Locate the cell with the specified text and output its (X, Y) center coordinate. 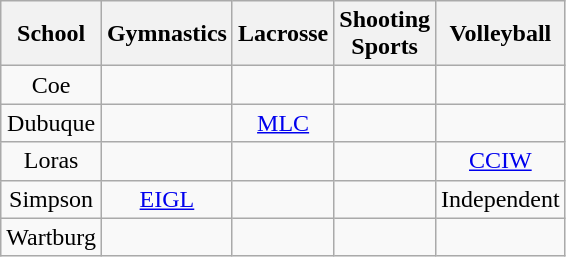
Dubuque (52, 123)
Simpson (52, 199)
Gymnastics (166, 34)
EIGL (166, 199)
Loras (52, 161)
Independent (501, 199)
Lacrosse (282, 34)
CCIW (501, 161)
School (52, 34)
Wartburg (52, 237)
Volleyball (501, 34)
MLC (282, 123)
ShootingSports (385, 34)
Coe (52, 85)
